Pinpoint the cell where the given text exists, returning its (X, Y) midpoint coordinate. 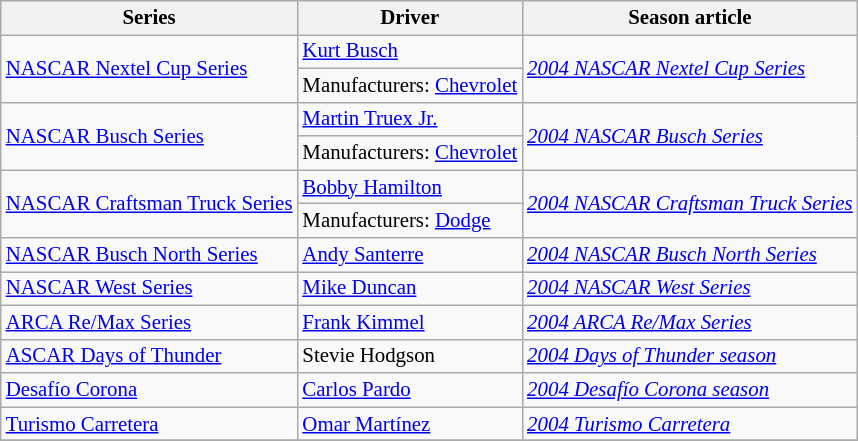
Frank Kimmel (410, 322)
Season article (690, 18)
Mike Duncan (410, 288)
Desafío Corona (150, 390)
NASCAR West Series (150, 288)
Andy Santerre (410, 255)
2004 Desafío Corona season (690, 390)
2004 NASCAR West Series (690, 288)
2004 NASCAR Busch North Series (690, 255)
2004 NASCAR Craftsman Truck Series (690, 204)
NASCAR Craftsman Truck Series (150, 204)
Turismo Carretera (150, 424)
Driver (410, 18)
Omar Martínez (410, 424)
NASCAR Busch Series (150, 136)
Kurt Busch (410, 51)
Martin Truex Jr. (410, 119)
NASCAR Busch North Series (150, 255)
Series (150, 18)
Carlos Pardo (410, 390)
ARCA Re/Max Series (150, 322)
ASCAR Days of Thunder (150, 356)
NASCAR Nextel Cup Series (150, 68)
2004 NASCAR Busch Series (690, 136)
2004 NASCAR Nextel Cup Series (690, 68)
Manufacturers: Dodge (410, 221)
Bobby Hamilton (410, 187)
2004 Turismo Carretera (690, 424)
Stevie Hodgson (410, 356)
2004 Days of Thunder season (690, 356)
2004 ARCA Re/Max Series (690, 322)
